For the text-containing cell, return its midpoint in (x, y) coordinate format. 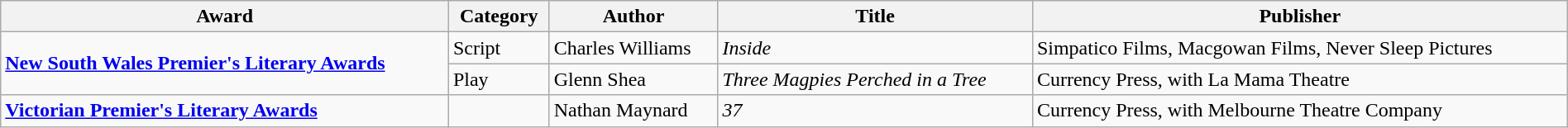
Currency Press, with Melbourne Theatre Company (1300, 111)
Charles Williams (633, 48)
37 (875, 111)
Currency Press, with La Mama Theatre (1300, 79)
New South Wales Premier's Literary Awards (225, 64)
Category (499, 17)
Simpatico Films, Macgowan Films, Never Sleep Pictures (1300, 48)
Award (225, 17)
Publisher (1300, 17)
Nathan Maynard (633, 111)
Play (499, 79)
Glenn Shea (633, 79)
Inside (875, 48)
Title (875, 17)
Victorian Premier's Literary Awards (225, 111)
Author (633, 17)
Three Magpies Perched in a Tree (875, 79)
Script (499, 48)
